Return (X, Y) of the center of cell containing provided text 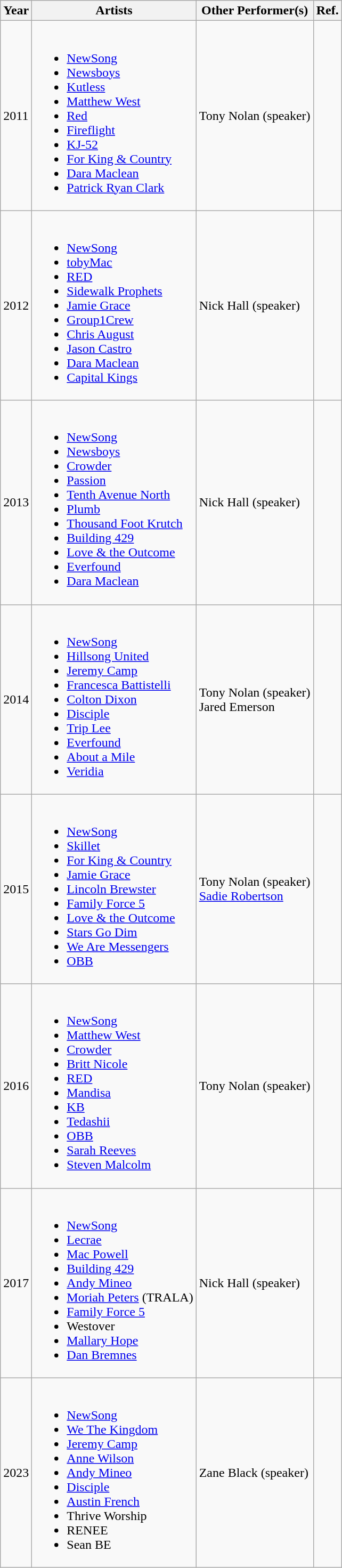
NewSongWe The KingdomJeremy CampAnne WilsonAndy MineoDiscipleAustin FrenchThrive WorshipRENEESean BE (114, 1473)
NewSongHillsong UnitedJeremy CampFrancesca BattistelliColton DixonDiscipleTrip LeeEverfoundAbout a MileVeridia (114, 699)
Year (16, 11)
Ref. (327, 11)
2015 (16, 889)
Artists (114, 11)
NewSongtobyMacREDSidewalk ProphetsJamie GraceGroup1CrewChris AugustJason CastroDara MacleanCapital Kings (114, 305)
NewSongNewsboysCrowderPassionTenth Avenue NorthPlumbThousand Foot KrutchBuilding 429Love & the OutcomeEverfoundDara Maclean (114, 502)
Zane Black (speaker) (255, 1473)
Tony Nolan (speaker)Jared Emerson (255, 699)
2011 (16, 116)
Tony Nolan (speaker)Sadie Robertson (255, 889)
2012 (16, 305)
2013 (16, 502)
NewSongLecraeMac PowellBuilding 429Andy MineoMoriah Peters (TRALA)Family Force 5WestoverMallary HopeDan Bremnes (114, 1283)
2023 (16, 1473)
2017 (16, 1283)
NewSongNewsboysKutlessMatthew WestRedFireflightKJ-52For King & CountryDara MacleanPatrick Ryan Clark (114, 116)
2016 (16, 1086)
2014 (16, 699)
Other Performer(s) (255, 11)
NewSongMatthew WestCrowderBritt NicoleREDMandisaKBTedashiiOBBSarah ReevesSteven Malcolm (114, 1086)
NewSongSkilletFor King & CountryJamie GraceLincoln BrewsterFamily Force 5Love & the OutcomeStars Go DimWe Are MessengersOBB (114, 889)
